Identify which cell holds the provided text, then report its [X, Y] central coordinate. 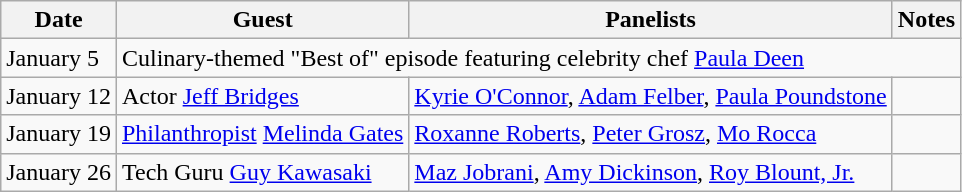
Culinary-themed "Best of" episode featuring celebrity chef Paula Deen [538, 58]
Kyrie O'Connor, Adam Felber, Paula Poundstone [650, 96]
January 26 [59, 172]
Philanthropist Melinda Gates [262, 134]
Actor Jeff Bridges [262, 96]
Guest [262, 20]
January 12 [59, 96]
January 19 [59, 134]
Tech Guru Guy Kawasaki [262, 172]
January 5 [59, 58]
Maz Jobrani, Amy Dickinson, Roy Blount, Jr. [650, 172]
Date [59, 20]
Notes [926, 20]
Panelists [650, 20]
Roxanne Roberts, Peter Grosz, Mo Rocca [650, 134]
